Identify which cell holds the provided text, then report its (X, Y) central coordinate. 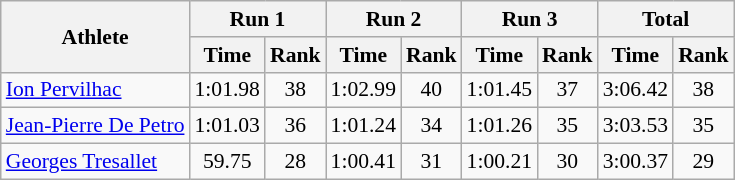
3:06.42 (636, 90)
Georges Tresallet (96, 162)
Run 1 (257, 19)
30 (568, 162)
1:01.98 (226, 90)
1:00.21 (500, 162)
Ion Pervilhac (96, 90)
29 (704, 162)
37 (568, 90)
1:02.99 (364, 90)
59.75 (226, 162)
Run 2 (394, 19)
1:01.26 (500, 126)
40 (432, 90)
34 (432, 126)
31 (432, 162)
1:01.24 (364, 126)
Athlete (96, 36)
28 (296, 162)
1:01.03 (226, 126)
3:00.37 (636, 162)
Jean-Pierre De Petro (96, 126)
3:03.53 (636, 126)
1:00.41 (364, 162)
36 (296, 126)
Run 3 (530, 19)
1:01.45 (500, 90)
Total (666, 19)
